Detect which cell encompasses the target text, then output its (x, y) center coordinate. 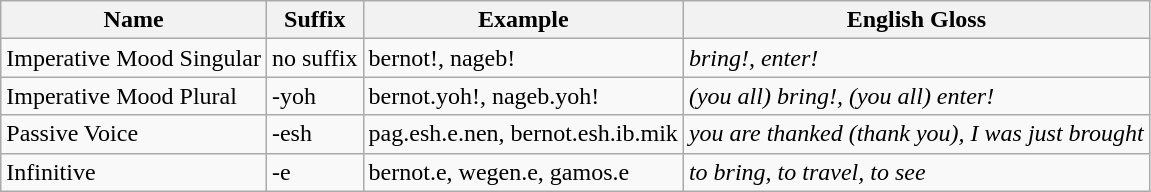
Imperative Mood Plural (134, 96)
(you all) bring!, (you all) enter! (916, 96)
pag.esh.e.nen, bernot.esh.ib.mik (523, 134)
Passive Voice (134, 134)
-esh (314, 134)
bernot!, nageb! (523, 58)
bernot.e, wegen.e, gamos.e (523, 172)
Example (523, 20)
to bring, to travel, to see (916, 172)
bring!, enter! (916, 58)
Suffix (314, 20)
you are thanked (thank you), I was just brought (916, 134)
Name (134, 20)
Imperative Mood Singular (134, 58)
Infinitive (134, 172)
English Gloss (916, 20)
-e (314, 172)
-yoh (314, 96)
no suffix (314, 58)
bernot.yoh!, nageb.yoh! (523, 96)
